Pinpoint the cell where the given text exists, returning its [x, y] midpoint coordinate. 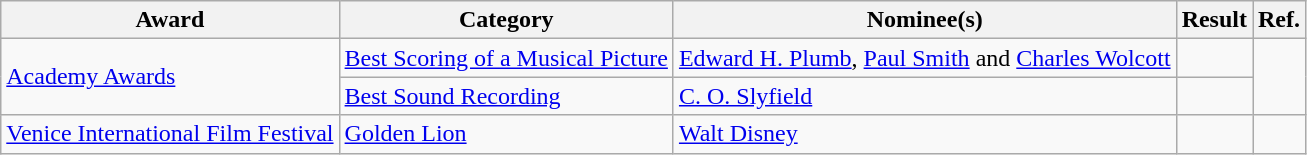
Best Sound Recording [506, 96]
Ref. [1278, 20]
Golden Lion [506, 134]
Result [1214, 20]
Walt Disney [924, 134]
C. O. Slyfield [924, 96]
Best Scoring of a Musical Picture [506, 58]
Venice International Film Festival [170, 134]
Nominee(s) [924, 20]
Edward H. Plumb, Paul Smith and Charles Wolcott [924, 58]
Award [170, 20]
Academy Awards [170, 77]
Category [506, 20]
